Scan for the cell matching the given text and deliver its (x, y) coordinate at center. 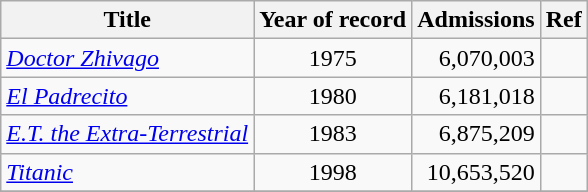
10,653,520 (476, 172)
1983 (333, 134)
6,875,209 (476, 134)
Title (128, 20)
E.T. the Extra-Terrestrial (128, 134)
6,181,018 (476, 96)
El Padrecito (128, 96)
6,070,003 (476, 58)
1980 (333, 96)
Doctor Zhivago (128, 58)
Year of record (333, 20)
1975 (333, 58)
Titanic (128, 172)
Admissions (476, 20)
1998 (333, 172)
Ref (564, 20)
